Output the (X, Y) coordinate of the center of the cell containing the given text.  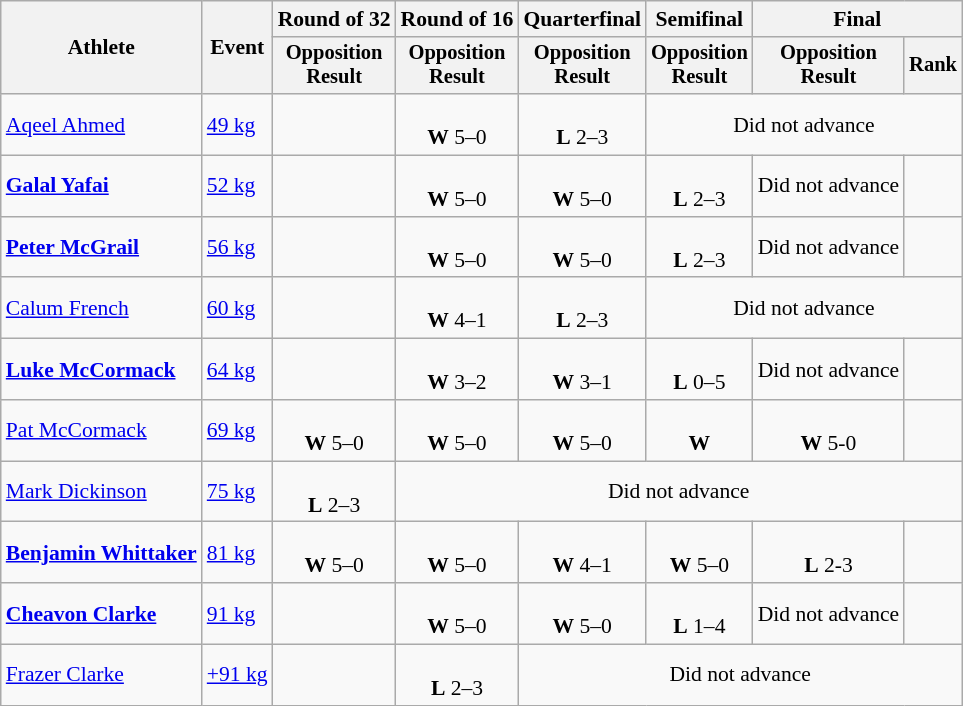
W 3–1 (582, 370)
Calum French (102, 308)
W 3–2 (458, 370)
Benjamin Whittaker (102, 552)
69 kg (238, 430)
Round of 32 (334, 19)
Mark Dickinson (102, 492)
Galal Yafai (102, 186)
75 kg (238, 492)
Peter McGrail (102, 248)
Final (858, 19)
Luke McCormack (102, 370)
W 5-0 (829, 430)
+91 kg (238, 676)
L 1–4 (700, 614)
W (700, 430)
Pat McCormack (102, 430)
91 kg (238, 614)
L 0–5 (700, 370)
49 kg (238, 124)
Quarterfinal (582, 19)
81 kg (238, 552)
52 kg (238, 186)
Event (238, 48)
Semifinal (700, 19)
Round of 16 (458, 19)
56 kg (238, 248)
Frazer Clarke (102, 676)
Rank (933, 66)
Cheavon Clarke (102, 614)
Athlete (102, 48)
Aqeel Ahmed (102, 124)
L 2-3 (829, 552)
60 kg (238, 308)
64 kg (238, 370)
